Capture the cell that displays the provided text and extract its (x, y) central coordinate. 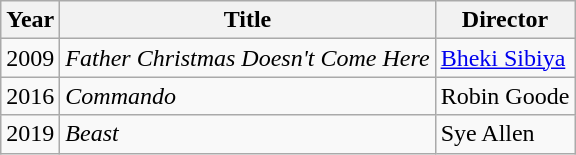
Father Christmas Doesn't Come Here (248, 58)
Bheki Sibiya (505, 58)
Sye Allen (505, 134)
2009 (30, 58)
2016 (30, 96)
Beast (248, 134)
Robin Goode (505, 96)
Commando (248, 96)
2019 (30, 134)
Year (30, 20)
Title (248, 20)
Director (505, 20)
